Return [x, y] of the center of cell containing provided text 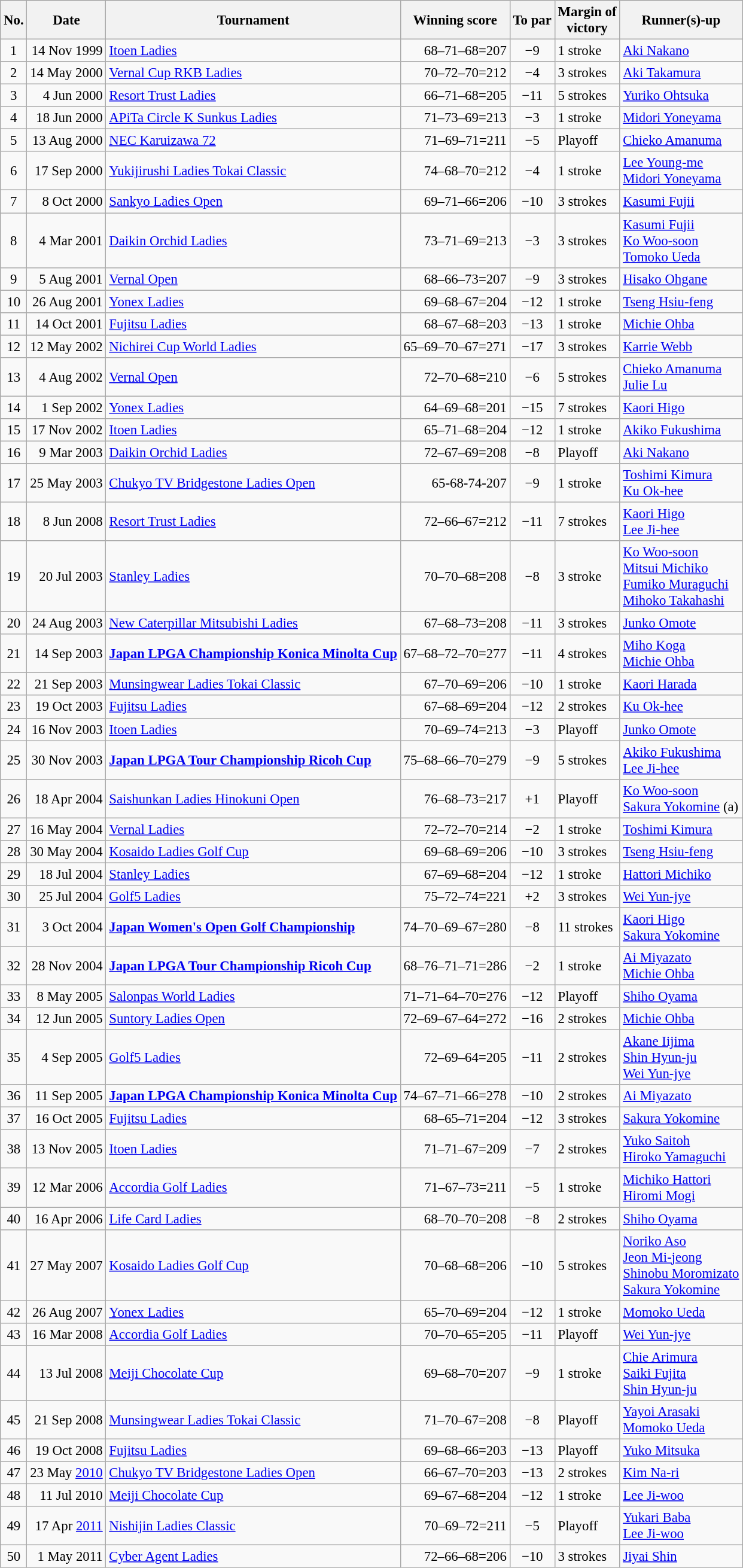
3 Oct 2004 [66, 927]
18 Apr 2004 [66, 798]
Nishijin Ladies Classic [253, 1526]
9 [14, 279]
19 [14, 577]
Hisako Ohgane [681, 279]
Hattori Michiko [681, 874]
66–67–70=203 [455, 1473]
Yuko Mitsuka [681, 1450]
Akiko Fukushima [681, 430]
67–69–68=204 [455, 874]
66–71–68=205 [455, 96]
19 Oct 2003 [66, 707]
11 Sep 2005 [66, 1096]
14 Sep 2003 [66, 653]
16 Oct 2005 [66, 1119]
Yayoi Arasaki Momoko Ueda [681, 1420]
Ai Miyazato Michie Ohba [681, 966]
71–71–67=209 [455, 1149]
Toshimi Kimura [681, 829]
Aki Takamura [681, 73]
14 Nov 1999 [66, 51]
18 [14, 522]
23 [14, 707]
NEC Karuizawa 72 [253, 141]
Miho Koga Michie Ohba [681, 653]
72–67–69=208 [455, 452]
12 [14, 346]
−17 [532, 346]
23 May 2010 [66, 1473]
25 Jul 2004 [66, 897]
Jiyai Shin [681, 1557]
APiTa Circle K Sunkus Ladies [253, 118]
5 [14, 141]
70–69–74=213 [455, 729]
71–73–69=213 [455, 118]
8 Oct 2000 [66, 202]
Yukijirushi Ladies Tokai Classic [253, 171]
Kaori Harada [681, 684]
50 [14, 1557]
24 [14, 729]
67–68–69=204 [455, 707]
4 Mar 2001 [66, 240]
To par [532, 20]
Karrie Webb [681, 346]
7 [14, 202]
68–71–68=207 [455, 51]
29 [14, 874]
Sankyo Ladies Open [253, 202]
Momoko Ueda [681, 1312]
Kaori Higo Lee Ji-hee [681, 522]
Salonpas World Ladies [253, 997]
Akane Iijima Shin Hyun-ju Wei Yun-jye [681, 1058]
2 [14, 73]
69–67–68=204 [455, 1495]
Margin ofvictory [587, 20]
30 Nov 2003 [66, 760]
72–69–67–64=272 [455, 1019]
27 May 2007 [66, 1265]
Ko Woo-soon Mitsui Michiko Fumiko Muraguchi Mihoko Takahashi [681, 577]
13 Aug 2000 [66, 141]
30 May 2004 [66, 852]
Date [66, 20]
12 May 2002 [66, 346]
8 [14, 240]
12 Mar 2006 [66, 1188]
71–67–73=211 [455, 1188]
65-68-74-207 [455, 483]
13 Nov 2005 [66, 1149]
Chieko Amanuma [681, 141]
18 Jul 2004 [66, 874]
16 [14, 452]
Noriko Aso Jeon Mi-jeong Shinobu Moromizato Sakura Yokomine [681, 1265]
4 Sep 2005 [66, 1058]
28 [14, 852]
Kim Na-ri [681, 1473]
30 [14, 897]
−7 [532, 1149]
−6 [532, 377]
28 Nov 2004 [66, 966]
16 Apr 2006 [66, 1219]
67–68–73=208 [455, 623]
64–69–68=201 [455, 407]
−15 [532, 407]
Kaori Higo Sakura Yokomine [681, 927]
69–68–70=207 [455, 1373]
6 [14, 171]
3 stroke [587, 577]
+2 [532, 897]
31 [14, 927]
Lee Young-me Midori Yoneyama [681, 171]
71–71–64–70=276 [455, 997]
Chie Arimura Saiki Fujita Shin Hyun-ju [681, 1373]
69–68–69=206 [455, 852]
16 May 2004 [66, 829]
1 May 2011 [66, 1557]
8 Jun 2008 [66, 522]
46 [14, 1450]
3 [14, 96]
70–72–70=212 [455, 73]
Akiko Fukushima Lee Ji-hee [681, 760]
72–70–68=210 [455, 377]
40 [14, 1219]
Runner(s)-up [681, 20]
72–66–68=206 [455, 1557]
−16 [532, 1019]
17 [14, 483]
Sakura Yokomine [681, 1119]
48 [14, 1495]
17 Nov 2002 [66, 430]
Toshimi Kimura Ku Ok-hee [681, 483]
Vernal Ladies [253, 829]
71–69–71=211 [455, 141]
Nichirei Cup World Ladies [253, 346]
76–68–73=217 [455, 798]
Saishunkan Ladies Hinokuni Open [253, 798]
17 Apr 2011 [66, 1526]
Tournament [253, 20]
24 Aug 2003 [66, 623]
72–72–70=214 [455, 829]
45 [14, 1420]
72–69–64=205 [455, 1058]
4 strokes [587, 653]
39 [14, 1188]
74–68–70=212 [455, 171]
15 [14, 430]
Kasumi Fujii Ko Woo-soon Tomoko Ueda [681, 240]
21 [14, 653]
14 Oct 2001 [66, 324]
70–69–72=211 [455, 1526]
69–68–66=203 [455, 1450]
20 [14, 623]
26 Aug 2001 [66, 302]
70–70–68=208 [455, 577]
Ku Ok-hee [681, 707]
19 Oct 2008 [66, 1450]
Winning score [455, 20]
22 [14, 684]
43 [14, 1334]
41 [14, 1265]
65–70–69=204 [455, 1312]
68–76–71–71=286 [455, 966]
16 Nov 2003 [66, 729]
33 [14, 997]
35 [14, 1058]
42 [14, 1312]
68–67–68=203 [455, 324]
70–70–65=205 [455, 1334]
4 [14, 118]
4 Aug 2002 [66, 377]
68–70–70=208 [455, 1219]
11 Jul 2010 [66, 1495]
1 Sep 2002 [66, 407]
16 Mar 2008 [66, 1334]
25 [14, 760]
18 Jun 2000 [66, 118]
5 Aug 2001 [66, 279]
20 Jul 2003 [66, 577]
44 [14, 1373]
26 Aug 2007 [66, 1312]
25 May 2003 [66, 483]
1 [14, 51]
38 [14, 1149]
+1 [532, 798]
Japan Women's Open Golf Championship [253, 927]
70–68–68=206 [455, 1265]
13 [14, 377]
14 May 2000 [66, 73]
36 [14, 1096]
13 Jul 2008 [66, 1373]
75–72–74=221 [455, 897]
12 Jun 2005 [66, 1019]
Midori Yoneyama [681, 118]
New Caterpillar Mitsubishi Ladies [253, 623]
Kaori Higo [681, 407]
68–66–73=207 [455, 279]
Kasumi Fujii [681, 202]
26 [14, 798]
75–68–66–70=279 [455, 760]
Lee Ji-woo [681, 1495]
11 [14, 324]
Ai Miyazato [681, 1096]
Chieko Amanuma Julie Lu [681, 377]
8 May 2005 [66, 997]
74–70–69–67=280 [455, 927]
11 strokes [587, 927]
9 Mar 2003 [66, 452]
69–68–67=204 [455, 302]
21 Sep 2008 [66, 1420]
14 [14, 407]
Michiko Hattori Hiromi Mogi [681, 1188]
65–71–68=204 [455, 430]
74–67–71–66=278 [455, 1096]
Life Card Ladies [253, 1219]
73–71–69=213 [455, 240]
27 [14, 829]
67–68–72–70=277 [455, 653]
32 [14, 966]
34 [14, 1019]
Cyber Agent Ladies [253, 1557]
71–70–67=208 [455, 1420]
65–69–70–67=271 [455, 346]
Yukari Baba Lee Ji-woo [681, 1526]
Vernal Cup RKB Ladies [253, 73]
72–66–67=212 [455, 522]
Yuriko Ohtsuka [681, 96]
21 Sep 2003 [66, 684]
37 [14, 1119]
47 [14, 1473]
Yuko Saitoh Hiroko Yamaguchi [681, 1149]
17 Sep 2000 [66, 171]
No. [14, 20]
Ko Woo-soon Sakura Yokomine (a) [681, 798]
67–70–69=206 [455, 684]
69–71–66=206 [455, 202]
Suntory Ladies Open [253, 1019]
4 Jun 2000 [66, 96]
68–65–71=204 [455, 1119]
49 [14, 1526]
10 [14, 302]
